For the text-containing cell, return its midpoint in (x, y) coordinate format. 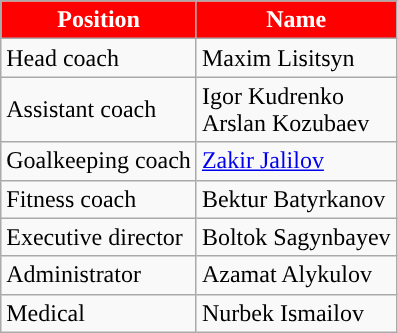
Executive director (99, 237)
Administrator (99, 275)
Nurbek Ismailov (296, 313)
Position (99, 20)
Azamat Alykulov (296, 275)
Boltok Sagynbayev (296, 237)
Fitness coach (99, 199)
Igor Kudrenko Arslan Kozubaev (296, 110)
Goalkeeping coach (99, 161)
Assistant coach (99, 110)
Bektur Batyrkanov (296, 199)
Zakir Jalilov (296, 161)
Medical (99, 313)
Maxim Lisitsyn (296, 58)
Head coach (99, 58)
Name (296, 20)
